Scan for the cell matching the given text and deliver its (x, y) coordinate at center. 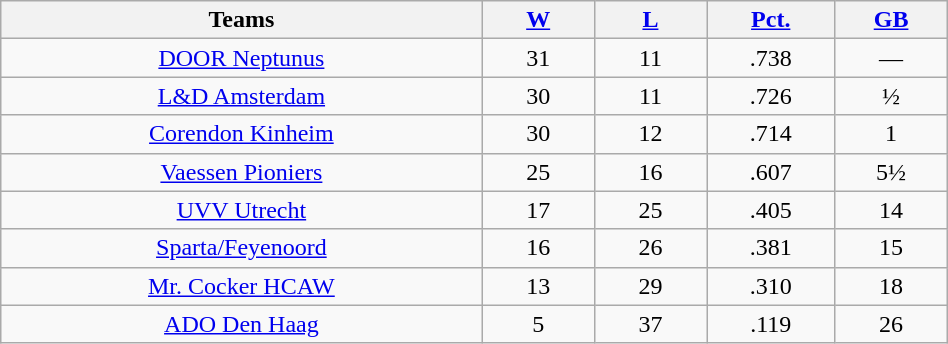
1 (891, 134)
Corendon Kinheim (242, 134)
.738 (771, 58)
31 (538, 58)
ADO Den Haag (242, 324)
5 (538, 324)
.714 (771, 134)
17 (538, 210)
½ (891, 96)
Pct. (771, 20)
37 (650, 324)
.607 (771, 172)
12 (650, 134)
.726 (771, 96)
.405 (771, 210)
Vaessen Pioniers (242, 172)
.119 (771, 324)
UVV Utrecht (242, 210)
.310 (771, 286)
13 (538, 286)
15 (891, 248)
5½ (891, 172)
29 (650, 286)
Teams (242, 20)
L (650, 20)
14 (891, 210)
— (891, 58)
L&D Amsterdam (242, 96)
W (538, 20)
18 (891, 286)
Sparta/Feyenoord (242, 248)
.381 (771, 248)
GB (891, 20)
Mr. Cocker HCAW (242, 286)
DOOR Neptunus (242, 58)
